Provide the (x, y) coordinate of the cell's center where the given text is located.  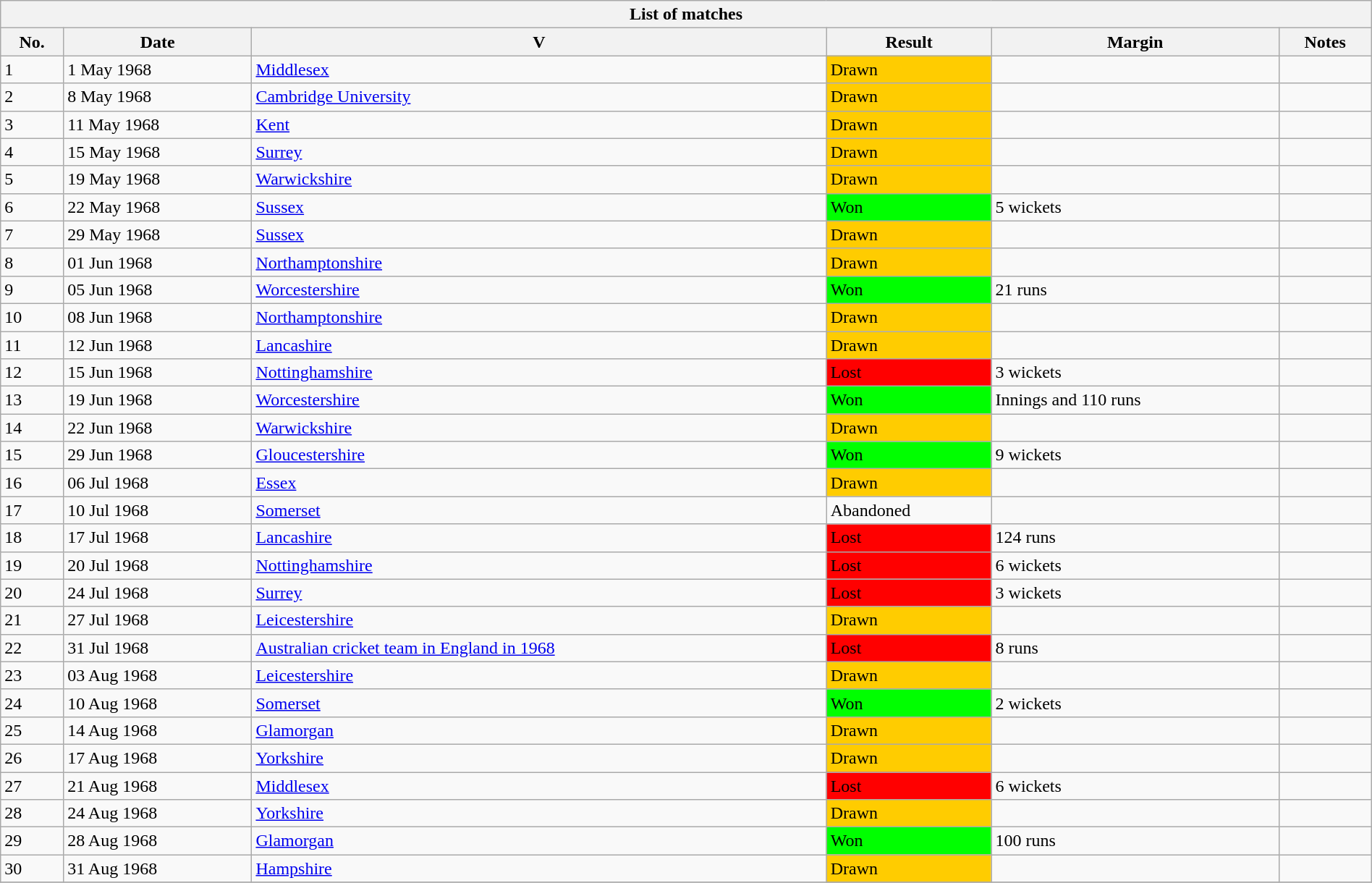
31 Aug 1968 (158, 869)
6 (32, 207)
8 runs (1135, 648)
01 Jun 1968 (158, 262)
17 (32, 510)
2 (32, 97)
Cambridge University (539, 97)
27 (32, 785)
24 Jul 1968 (158, 593)
3 (32, 124)
05 Jun 1968 (158, 290)
12 Jun 1968 (158, 345)
10 (32, 317)
27 Jul 1968 (158, 620)
Australian cricket team in England in 1968 (539, 648)
22 (32, 648)
124 runs (1135, 538)
15 (32, 455)
31 Jul 1968 (158, 648)
1 (32, 69)
12 (32, 373)
17 Aug 1968 (158, 758)
21 Aug 1968 (158, 785)
8 May 1968 (158, 97)
22 Jun 1968 (158, 428)
15 Jun 1968 (158, 373)
24 Aug 1968 (158, 814)
28 Aug 1968 (158, 841)
11 May 1968 (158, 124)
06 Jul 1968 (158, 483)
16 (32, 483)
08 Jun 1968 (158, 317)
7 (32, 235)
28 (32, 814)
Abandoned (909, 510)
29 Jun 1968 (158, 455)
14 (32, 428)
9 (32, 290)
8 (32, 262)
Result (909, 42)
14 Aug 1968 (158, 730)
29 May 1968 (158, 235)
30 (32, 869)
03 Aug 1968 (158, 675)
No. (32, 42)
20 (32, 593)
Date (158, 42)
10 Jul 1968 (158, 510)
20 Jul 1968 (158, 565)
Hampshire (539, 869)
1 May 1968 (158, 69)
Gloucestershire (539, 455)
25 (32, 730)
24 (32, 703)
Margin (1135, 42)
19 (32, 565)
26 (32, 758)
10 Aug 1968 (158, 703)
Notes (1325, 42)
19 Jun 1968 (158, 400)
Kent (539, 124)
4 (32, 152)
2 wickets (1135, 703)
29 (32, 841)
17 Jul 1968 (158, 538)
22 May 1968 (158, 207)
18 (32, 538)
11 (32, 345)
15 May 1968 (158, 152)
5 wickets (1135, 207)
19 May 1968 (158, 179)
List of matches (686, 14)
Innings and 110 runs (1135, 400)
Essex (539, 483)
V (539, 42)
9 wickets (1135, 455)
21 runs (1135, 290)
13 (32, 400)
100 runs (1135, 841)
5 (32, 179)
23 (32, 675)
21 (32, 620)
